Search for the cell housing the specified text and yield its [x, y] center coordinate. 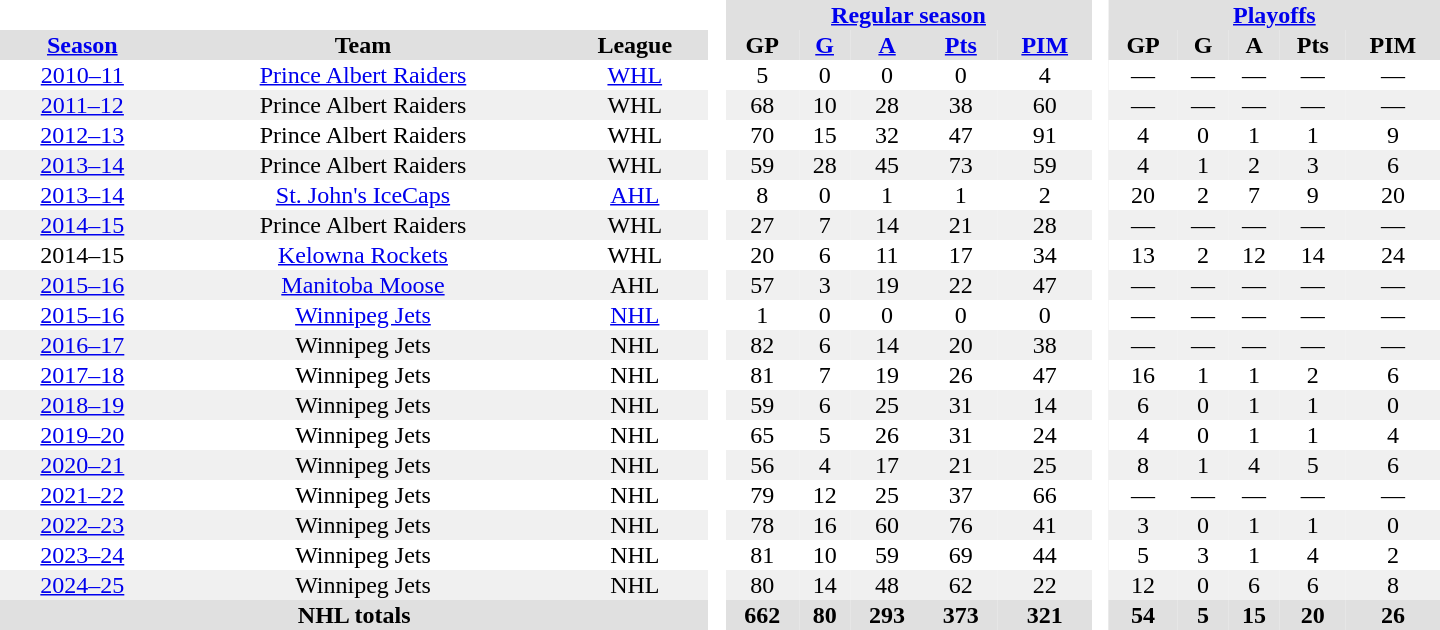
70 [762, 135]
2023–24 [82, 555]
2021–22 [82, 495]
League [634, 45]
76 [961, 525]
2011–12 [82, 105]
2017–18 [82, 375]
68 [762, 105]
321 [1045, 615]
Playoffs [1274, 15]
45 [887, 165]
56 [762, 465]
2012–13 [82, 135]
11 [887, 255]
373 [961, 615]
34 [1045, 255]
32 [887, 135]
65 [762, 435]
Regular season [908, 15]
Team [364, 45]
13 [1144, 255]
2016–17 [82, 345]
57 [762, 285]
78 [762, 525]
91 [1045, 135]
69 [961, 555]
44 [1045, 555]
Kelowna Rockets [364, 255]
82 [762, 345]
37 [961, 495]
79 [762, 495]
54 [1144, 615]
St. John's IceCaps [364, 195]
Season [82, 45]
73 [961, 165]
Manitoba Moose [364, 285]
NHL totals [354, 615]
66 [1045, 495]
2018–19 [82, 405]
48 [887, 585]
662 [762, 615]
2022–23 [82, 525]
2024–25 [82, 585]
293 [887, 615]
2019–20 [82, 435]
2020–21 [82, 465]
41 [1045, 525]
62 [961, 585]
2010–11 [82, 75]
27 [762, 225]
